Find where the given text appears and provide that cell's center as [x, y] coordinate. 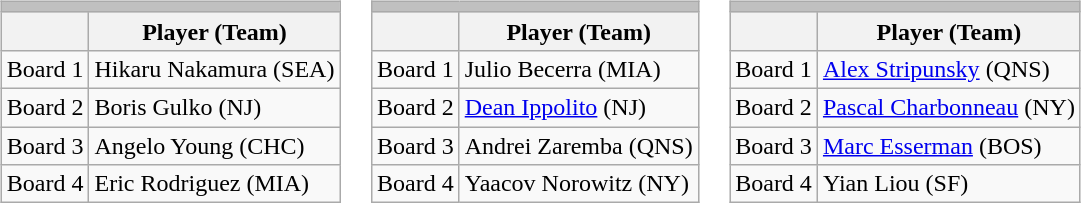
Pascal Charbonneau (NY) [948, 107]
Eric Rodriguez (MIA) [214, 184]
Angelo Young (CHC) [214, 145]
Dean Ippolito (NJ) [578, 107]
Julio Becerra (MIA) [578, 69]
Marc Esserman (BOS) [948, 145]
Yaacov Norowitz (NY) [578, 184]
Boris Gulko (NJ) [214, 107]
Hikaru Nakamura (SEA) [214, 69]
Yian Liou (SF) [948, 184]
Andrei Zaremba (QNS) [578, 145]
Alex Stripunsky (QNS) [948, 69]
